Output the (x, y) coordinate of the center of the cell containing the given text.  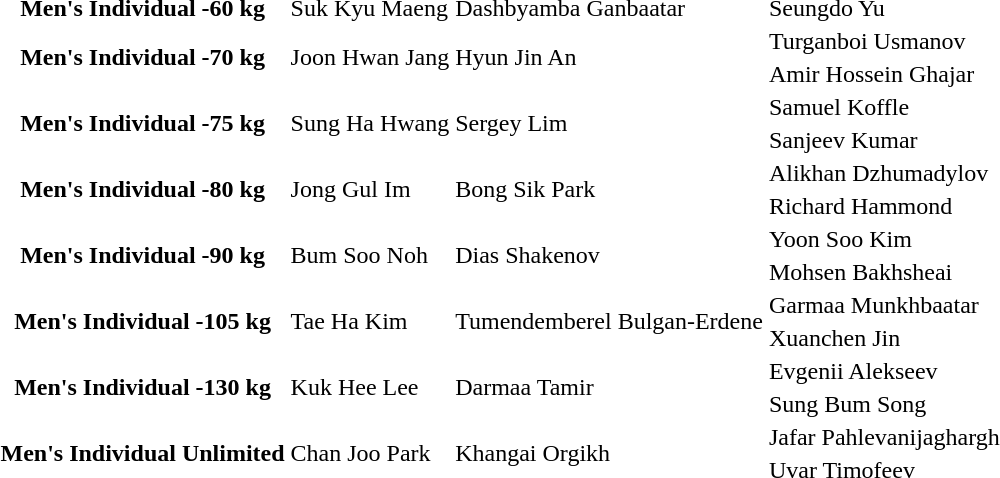
Sergey Lim (610, 124)
Darmaa Tamir (610, 388)
Sung Ha Hwang (370, 124)
Kuk Hee Lee (370, 388)
Bong Sik Park (610, 190)
Jong Gul Im (370, 190)
Joon Hwan Jang (370, 58)
Hyun Jin An (610, 58)
Tae Ha Kim (370, 322)
Dias Shakenov (610, 256)
Bum Soo Noh (370, 256)
Tumendemberel Bulgan-Erdene (610, 322)
